For the text-containing cell, return its midpoint in [x, y] coordinate format. 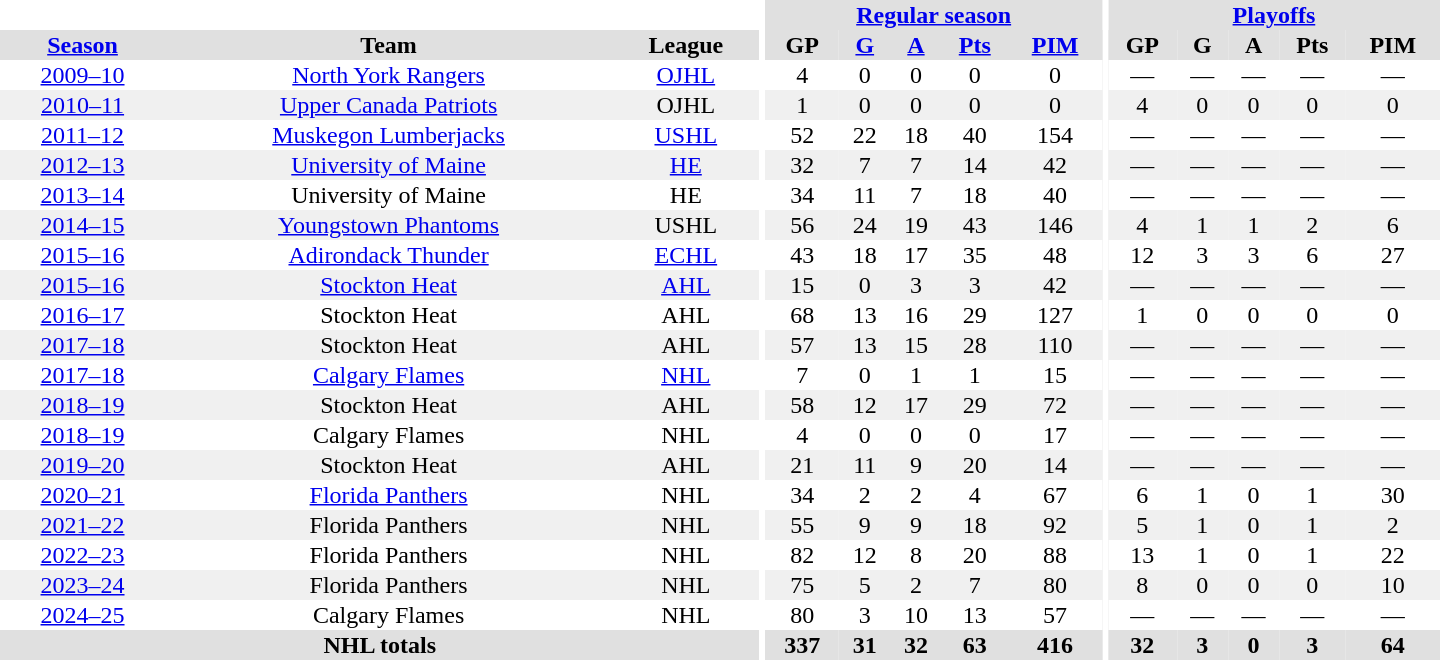
2020–21 [82, 495]
Team [388, 45]
35 [975, 255]
Regular season [934, 15]
Adirondack Thunder [388, 255]
Season [82, 45]
337 [802, 645]
League [686, 45]
21 [802, 465]
NHL totals [380, 645]
88 [1055, 555]
2012–13 [82, 165]
52 [802, 135]
2024–25 [82, 615]
67 [1055, 495]
31 [864, 645]
56 [802, 225]
2013–14 [82, 195]
48 [1055, 255]
2023–24 [82, 585]
72 [1055, 405]
30 [1393, 495]
75 [802, 585]
63 [975, 645]
2010–11 [82, 105]
64 [1393, 645]
Youngstown Phantoms [388, 225]
416 [1055, 645]
19 [916, 225]
68 [802, 315]
ECHL [686, 255]
58 [802, 405]
27 [1393, 255]
North York Rangers [388, 75]
127 [1055, 315]
28 [975, 345]
82 [802, 555]
2019–20 [82, 465]
24 [864, 225]
2021–22 [82, 525]
Upper Canada Patriots [388, 105]
2011–12 [82, 135]
Playoffs [1274, 15]
Muskegon Lumberjacks [388, 135]
2014–15 [82, 225]
55 [802, 525]
16 [916, 315]
154 [1055, 135]
92 [1055, 525]
2016–17 [82, 315]
110 [1055, 345]
2009–10 [82, 75]
146 [1055, 225]
2022–23 [82, 555]
